Extract the (x, y) coordinate from the center of the cell holding the provided text.  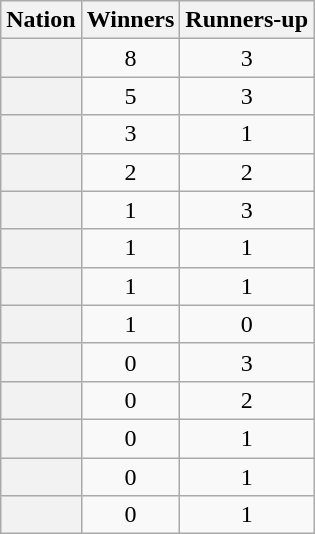
Runners-up (247, 20)
Nation (41, 20)
8 (130, 58)
Winners (130, 20)
5 (130, 96)
